Pinpoint the cell where the given text exists, returning its (X, Y) midpoint coordinate. 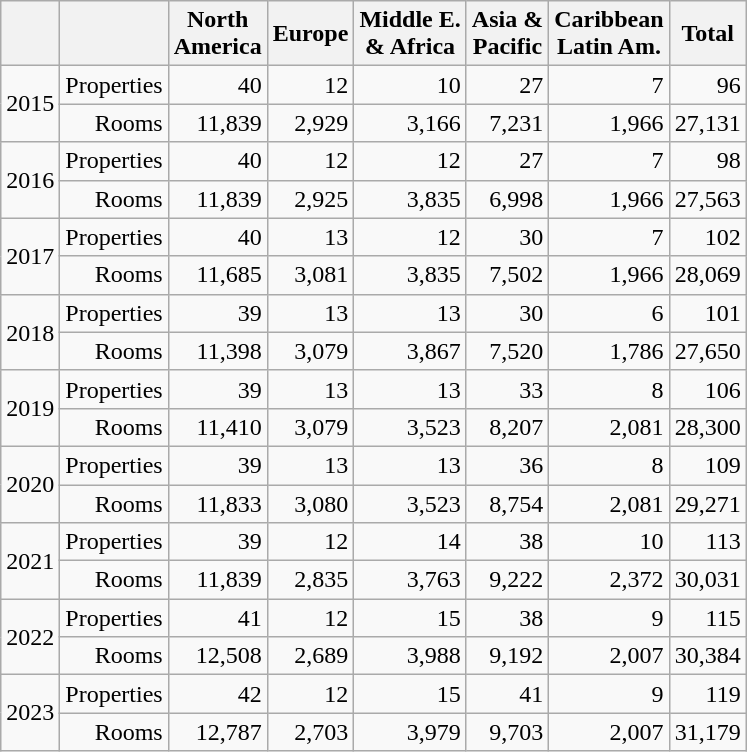
2,929 (310, 123)
33 (507, 389)
42 (218, 694)
115 (708, 618)
NorthAmerica (218, 34)
2,835 (310, 580)
98 (708, 161)
CaribbeanLatin Am. (609, 34)
3,988 (410, 656)
12,787 (218, 732)
30,384 (708, 656)
2016 (30, 180)
11,685 (218, 275)
102 (708, 237)
11,398 (218, 351)
36 (507, 465)
12,508 (218, 656)
30,031 (708, 580)
2,703 (310, 732)
14 (410, 542)
106 (708, 389)
7,231 (507, 123)
9,222 (507, 580)
2,372 (609, 580)
28,069 (708, 275)
3,763 (410, 580)
11,410 (218, 427)
2017 (30, 256)
2,689 (310, 656)
27,131 (708, 123)
Middle E.& Africa (410, 34)
28,300 (708, 427)
2,925 (310, 199)
109 (708, 465)
3,081 (310, 275)
2022 (30, 637)
1,786 (609, 351)
119 (708, 694)
Total (708, 34)
29,271 (708, 503)
7,520 (507, 351)
27,563 (708, 199)
9,703 (507, 732)
3,867 (410, 351)
31,179 (708, 732)
11,833 (218, 503)
2015 (30, 104)
3,080 (310, 503)
9,192 (507, 656)
3,979 (410, 732)
2018 (30, 332)
2021 (30, 561)
96 (708, 85)
3,166 (410, 123)
Europe (310, 34)
8,207 (507, 427)
8,754 (507, 503)
2019 (30, 408)
Asia &Pacific (507, 34)
2023 (30, 713)
7,502 (507, 275)
6 (609, 313)
6,998 (507, 199)
101 (708, 313)
2020 (30, 484)
27,650 (708, 351)
113 (708, 542)
